Search for the cell housing the specified text and yield its [x, y] center coordinate. 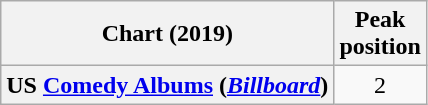
US Comedy Albums (Billboard) [168, 85]
2 [380, 85]
Peakposition [380, 34]
Chart (2019) [168, 34]
